Capture the cell that displays the provided text and extract its [X, Y] central coordinate. 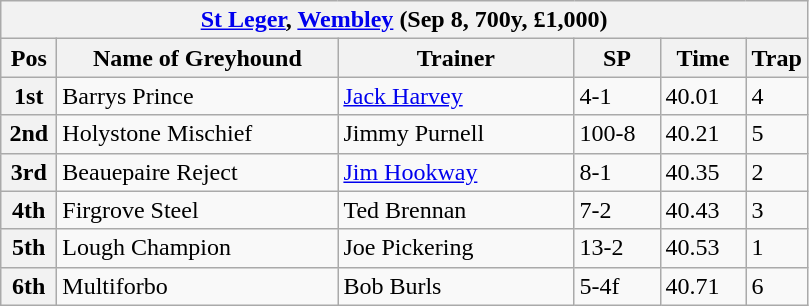
2 [776, 172]
4 [776, 96]
3rd [29, 172]
Name of Greyhound [198, 58]
Firgrove Steel [198, 210]
13-2 [617, 248]
Pos [29, 58]
7-2 [617, 210]
Bob Burls [456, 286]
2nd [29, 134]
Lough Champion [198, 248]
1st [29, 96]
3 [776, 210]
40.01 [703, 96]
Multiforbo [198, 286]
1 [776, 248]
Jack Harvey [456, 96]
8-1 [617, 172]
Jim Hookway [456, 172]
Ted Brennan [456, 210]
4-1 [617, 96]
5 [776, 134]
4th [29, 210]
Barrys Prince [198, 96]
40.71 [703, 286]
100-8 [617, 134]
St Leger, Wembley (Sep 8, 700y, £1,000) [404, 20]
5-4f [617, 286]
Trainer [456, 58]
Trap [776, 58]
Joe Pickering [456, 248]
40.43 [703, 210]
5th [29, 248]
Jimmy Purnell [456, 134]
6 [776, 286]
Time [703, 58]
Beauepaire Reject [198, 172]
6th [29, 286]
40.21 [703, 134]
40.35 [703, 172]
Holystone Mischief [198, 134]
SP [617, 58]
40.53 [703, 248]
